From the cell containing the given text, extract its center point as [X, Y] coordinate. 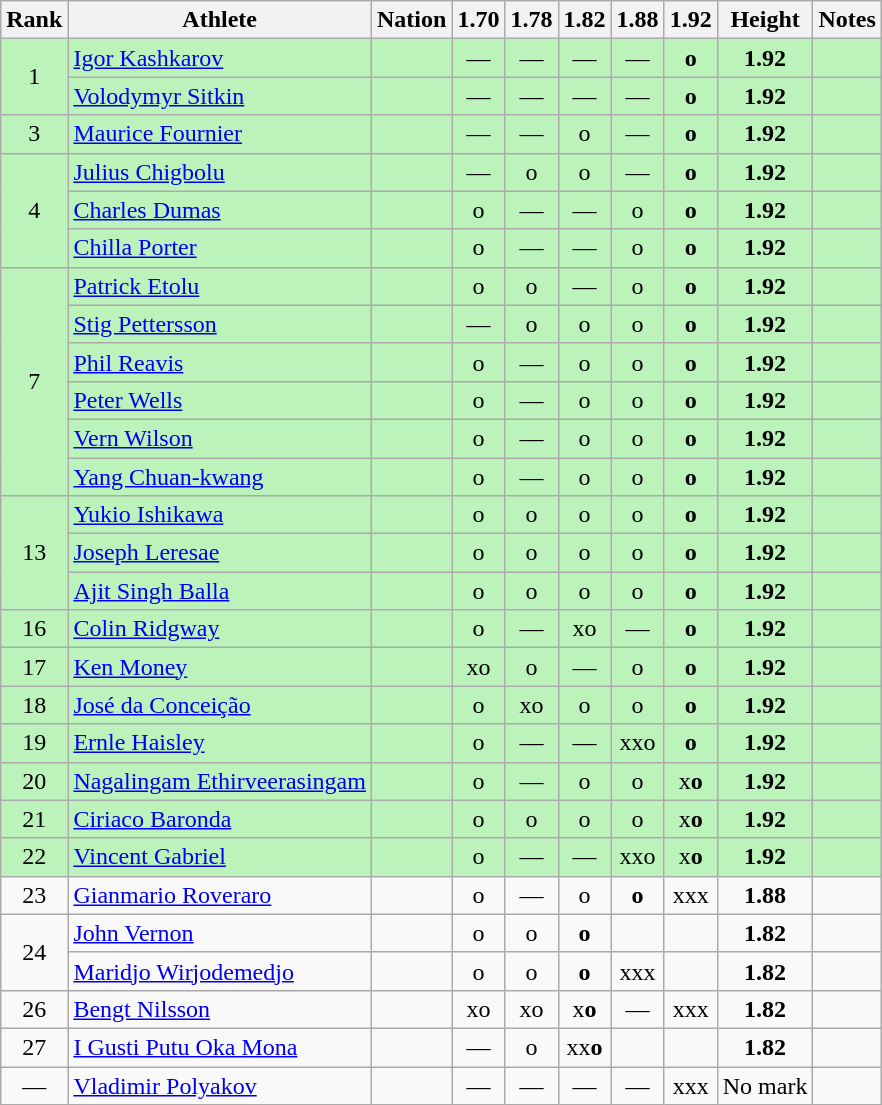
Stig Pettersson [220, 324]
Ajit Singh Balla [220, 591]
Joseph Leresae [220, 553]
Ciriaco Baronda [220, 819]
4 [34, 210]
18 [34, 705]
23 [34, 895]
Gianmario Roveraro [220, 895]
Notes [847, 20]
21 [34, 819]
22 [34, 857]
Vladimir Polyakov [220, 1085]
Nation [411, 20]
Ken Money [220, 667]
Chilla Porter [220, 248]
José da Conceição [220, 705]
16 [34, 629]
Julius Chigbolu [220, 172]
Athlete [220, 20]
27 [34, 1047]
Vern Wilson [220, 438]
Volodymyr Sitkin [220, 96]
Charles Dumas [220, 210]
17 [34, 667]
19 [34, 743]
24 [34, 952]
Nagalingam Ethirveerasingam [220, 781]
1.78 [532, 20]
Igor Kashkarov [220, 58]
3 [34, 134]
Colin Ridgway [220, 629]
1.70 [478, 20]
Patrick Etolu [220, 286]
26 [34, 1009]
Bengt Nilsson [220, 1009]
Phil Reavis [220, 362]
Peter Wells [220, 400]
Rank [34, 20]
Height [765, 20]
Vincent Gabriel [220, 857]
13 [34, 553]
Yang Chuan-kwang [220, 477]
Ernle Haisley [220, 743]
7 [34, 381]
1 [34, 77]
Maurice Fournier [220, 134]
I Gusti Putu Oka Mona [220, 1047]
Maridjo Wirjodemedjo [220, 971]
20 [34, 781]
John Vernon [220, 933]
Yukio Ishikawa [220, 515]
No mark [765, 1085]
